Output the (X, Y) coordinate of the center of the cell containing the given text.  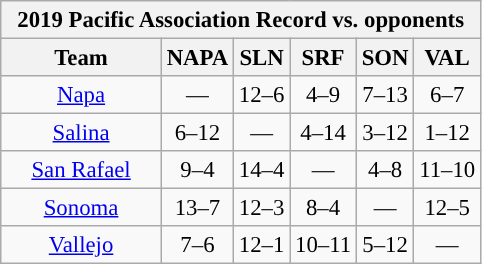
12–6 (262, 95)
12–1 (262, 245)
SLN (262, 58)
Vallejo (82, 245)
5–12 (384, 245)
7–6 (197, 245)
VAL (448, 58)
14–4 (262, 170)
2019 Pacific Association Record vs. opponents (241, 20)
4–14 (324, 133)
4–8 (384, 170)
8–4 (324, 208)
Sonoma (82, 208)
10–11 (324, 245)
Salina (82, 133)
12–5 (448, 208)
6–7 (448, 95)
San Rafael (82, 170)
11–10 (448, 170)
13–7 (197, 208)
3–12 (384, 133)
6–12 (197, 133)
NAPA (197, 58)
12–3 (262, 208)
1–12 (448, 133)
7–13 (384, 95)
SON (384, 58)
SRF (324, 58)
Team (82, 58)
9–4 (197, 170)
Napa (82, 95)
4–9 (324, 95)
